Search for the cell housing the specified text and yield its (x, y) center coordinate. 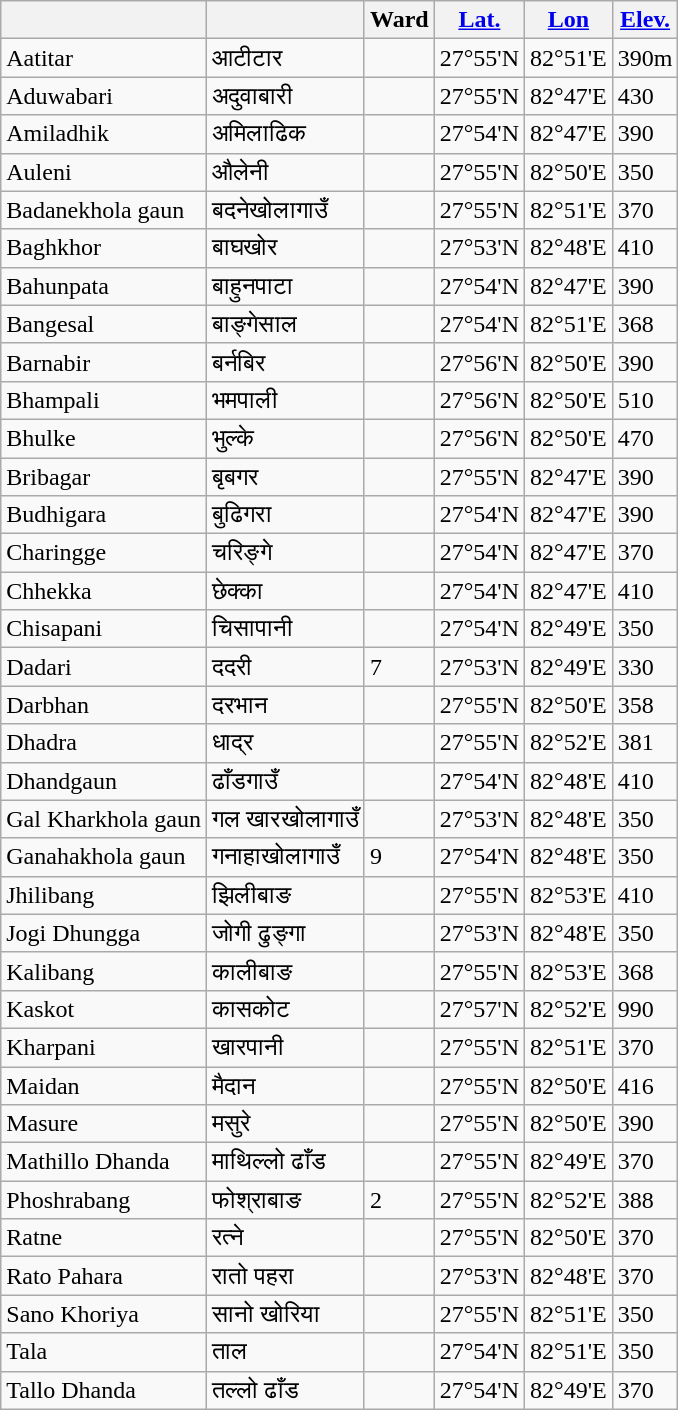
औलेनी (285, 172)
बाहुनपाटा (285, 286)
Rato Pahara (104, 1276)
Auleni (104, 172)
Amiladhik (104, 134)
27°57'N (479, 1009)
Maidan (104, 1085)
माथिल्लो ढाँड (285, 1162)
416 (645, 1085)
रातो पहरा (285, 1276)
अमिलाढिक (285, 134)
छेक्का (285, 591)
510 (645, 400)
खारपानी (285, 1047)
झिलीबाङ (285, 895)
भुल्के (285, 438)
990 (645, 1009)
330 (645, 667)
Tallo Dhanda (104, 1390)
बाङ्गेसाल (285, 324)
कासकोट (285, 1009)
Bhampali (104, 400)
Bangesal (104, 324)
Ward (399, 20)
बृबगर (285, 477)
381 (645, 743)
2 (399, 1200)
Lon (569, 20)
रत्ने (285, 1238)
Ratne (104, 1238)
Kalibang (104, 971)
Barnabir (104, 362)
गल खारखोलागाउँ (285, 819)
Chisapani (104, 629)
Aduwabari (104, 96)
Dadari (104, 667)
Budhigara (104, 515)
मैदान (285, 1085)
Badanekhola gaun (104, 210)
390m (645, 58)
ताल (285, 1352)
दरभान (285, 705)
Baghkhor (104, 248)
Jhilibang (104, 895)
358 (645, 705)
बाघखोर (285, 248)
गनाहाखोलागाउँ (285, 857)
7 (399, 667)
9 (399, 857)
Bhulke (104, 438)
Masure (104, 1124)
Bahunpata (104, 286)
कालीबाङ (285, 971)
अदुवाबारी (285, 96)
आटीटार (285, 58)
मसुरे (285, 1124)
470 (645, 438)
सानो खोरिया (285, 1314)
बुढिगरा (285, 515)
Jogi Dhungga (104, 933)
Charingge (104, 553)
Elev. (645, 20)
धाद्र (285, 743)
Mathillo Dhanda (104, 1162)
Gal Kharkhola gaun (104, 819)
Phoshrabang (104, 1200)
फोश्राबाङ (285, 1200)
ददरी (285, 667)
चिसापानी (285, 629)
Ganahakhola gaun (104, 857)
Kharpani (104, 1047)
बदनेखोलागाउँ (285, 210)
388 (645, 1200)
ढाँडगाउँ (285, 781)
Tala (104, 1352)
भमपाली (285, 400)
430 (645, 96)
बर्नबिर (285, 362)
चरिङ्गे (285, 553)
Lat. (479, 20)
Kaskot (104, 1009)
Sano Khoriya (104, 1314)
Bribagar (104, 477)
Darbhan (104, 705)
तल्लो ढाँड (285, 1390)
Dhandgaun (104, 781)
जोगी ढुङ्गा (285, 933)
Aatitar (104, 58)
Dhadra (104, 743)
Chhekka (104, 591)
